Provide the [X, Y] coordinate of the cell's center where the given text is located.  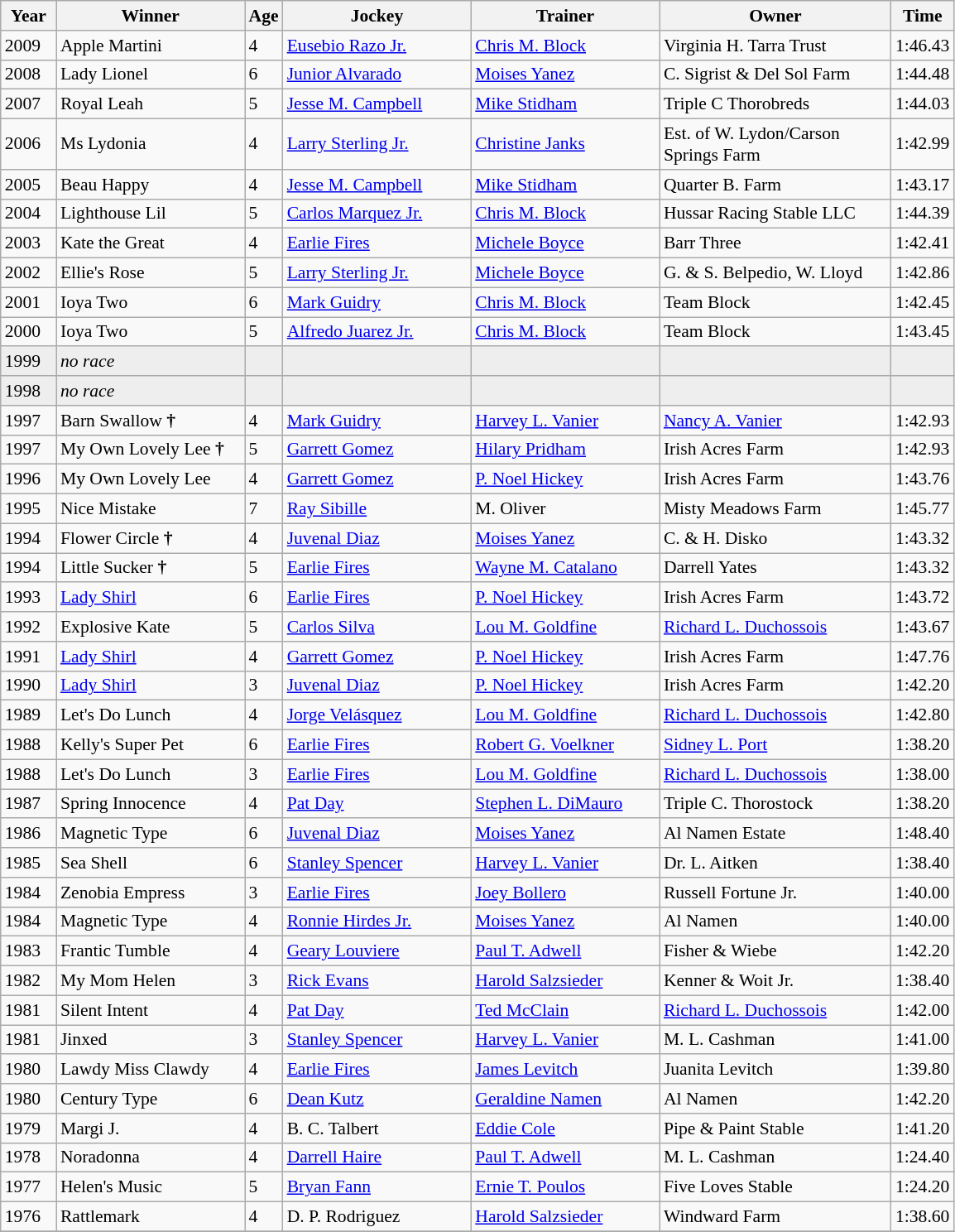
Ronnie Hirdes Jr. [377, 922]
Trainer [565, 16]
1976 [28, 1217]
1:43.72 [922, 598]
Apple Martini [151, 46]
7 [264, 509]
Carlos Marquez Jr. [377, 214]
1:43.17 [922, 185]
1977 [28, 1187]
1:44.39 [922, 214]
2002 [28, 273]
2005 [28, 185]
1:42.99 [922, 144]
D. P. Rodriguez [377, 1217]
M. Oliver [565, 509]
Jockey [377, 16]
2006 [28, 144]
Juanita Levitch [775, 1070]
1987 [28, 804]
Ellie's Rose [151, 273]
Ray Sibille [377, 509]
Wayne M. Catalano [565, 568]
Triple C. Thorostock [775, 804]
My Mom Helen [151, 981]
Little Sucker † [151, 568]
Age [264, 16]
My Own Lovely Lee † [151, 450]
Silent Intent [151, 1010]
Triple C Thorobreds [775, 104]
Lady Lionel [151, 75]
Nice Mistake [151, 509]
Kelly's Super Pet [151, 745]
1:42.00 [922, 1010]
Beau Happy [151, 185]
Noradonna [151, 1157]
Bryan Fann [377, 1187]
Lighthouse Lil [151, 214]
1:44.03 [922, 104]
Al Namen Estate [775, 834]
Eusebio Razo Jr. [377, 46]
1:48.40 [922, 834]
Ms Lydonia [151, 144]
Darrell Haire [377, 1157]
Misty Meadows Farm [775, 509]
Jorge Velásquez [377, 715]
2000 [28, 332]
Kenner & Woit Jr. [775, 981]
C. & H. Disko [775, 538]
Royal Leah [151, 104]
1986 [28, 834]
1999 [28, 362]
Kate the Great [151, 243]
B. C. Talbert [377, 1129]
Ted McClain [565, 1010]
1993 [28, 598]
Fisher & Wiebe [775, 951]
2008 [28, 75]
2004 [28, 214]
1978 [28, 1157]
1:42.80 [922, 715]
Russell Fortune Jr. [775, 893]
Junior Alvarado [377, 75]
Joey Bollero [565, 893]
Helen's Music [151, 1187]
Winner [151, 16]
G. & S. Belpedio, W. Lloyd [775, 273]
1:38.60 [922, 1217]
1985 [28, 863]
Sea Shell [151, 863]
Barn Swallow † [151, 421]
Margi J. [151, 1129]
1:41.00 [922, 1040]
Century Type [151, 1099]
James Levitch [565, 1070]
Hussar Racing Stable LLC [775, 214]
Hilary Pridham [565, 450]
1989 [28, 715]
1:42.86 [922, 273]
Est. of W. Lydon/Carson Springs Farm [775, 144]
Dean Kutz [377, 1099]
1:42.45 [922, 302]
1:46.43 [922, 46]
1:44.48 [922, 75]
Alfredo Juarez Jr. [377, 332]
Stephen L. DiMauro [565, 804]
1:47.76 [922, 657]
1983 [28, 951]
1:43.67 [922, 627]
Quarter B. Farm [775, 185]
2007 [28, 104]
Sidney L. Port [775, 745]
Darrell Yates [775, 568]
Flower Circle † [151, 538]
Explosive Kate [151, 627]
1:38.00 [922, 774]
Owner [775, 16]
1998 [28, 391]
Time [922, 16]
Windward Farm [775, 1217]
1:41.20 [922, 1129]
Eddie Cole [565, 1129]
Carlos Silva [377, 627]
Five Loves Stable [775, 1187]
1982 [28, 981]
1:39.80 [922, 1070]
Jinxed [151, 1040]
Frantic Tumble [151, 951]
1:42.41 [922, 243]
Rattlemark [151, 1217]
2009 [28, 46]
Spring Innocence [151, 804]
1995 [28, 509]
Zenobia Empress [151, 893]
Lawdy Miss Clawdy [151, 1070]
Geraldine Namen [565, 1099]
2001 [28, 302]
Geary Louviere [377, 951]
1992 [28, 627]
1991 [28, 657]
Christine Janks [565, 144]
1:24.20 [922, 1187]
Dr. L. Aitken [775, 863]
Nancy A. Vanier [775, 421]
1979 [28, 1129]
Ernie T. Poulos [565, 1187]
Rick Evans [377, 981]
Barr Three [775, 243]
1:43.45 [922, 332]
My Own Lovely Lee [151, 479]
Robert G. Voelkner [565, 745]
1990 [28, 686]
Virginia H. Tarra Trust [775, 46]
1996 [28, 479]
1:45.77 [922, 509]
1:43.76 [922, 479]
2003 [28, 243]
Year [28, 16]
Pipe & Paint Stable [775, 1129]
1:24.40 [922, 1157]
C. Sigrist & Del Sol Farm [775, 75]
